Scan for the cell matching the given text and deliver its (x, y) coordinate at center. 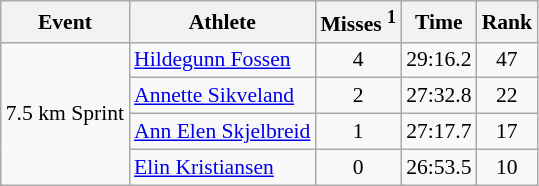
27:17.7 (438, 132)
7.5 km Sprint (65, 113)
10 (508, 167)
2 (358, 96)
Annette Sikveland (222, 96)
29:16.2 (438, 60)
Elin Kristiansen (222, 167)
Event (65, 22)
26:53.5 (438, 167)
1 (358, 132)
Time (438, 22)
0 (358, 167)
17 (508, 132)
47 (508, 60)
27:32.8 (438, 96)
4 (358, 60)
22 (508, 96)
Hildegunn Fossen (222, 60)
Misses 1 (358, 22)
Athlete (222, 22)
Rank (508, 22)
Ann Elen Skjelbreid (222, 132)
